Scan for the cell matching the given text and deliver its (X, Y) coordinate at center. 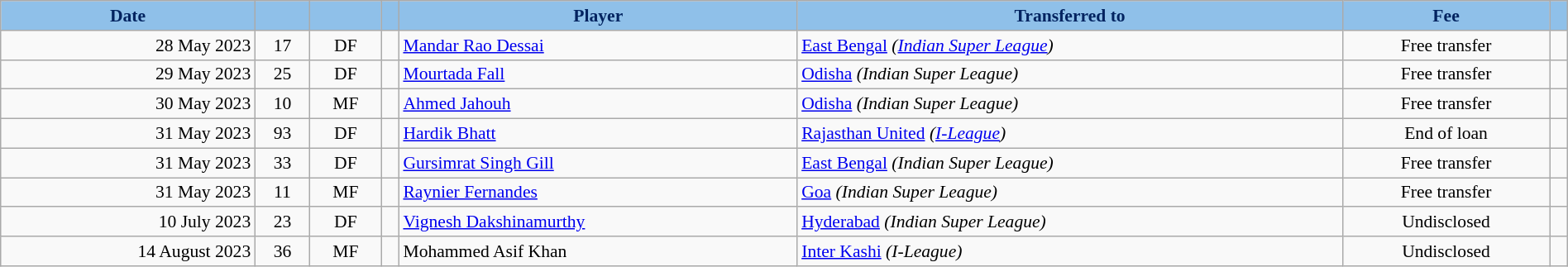
93 (282, 134)
Goa (Indian Super League) (1070, 193)
Hardik Bhatt (598, 134)
Gursimrat Singh Gill (598, 163)
Date (128, 16)
Fee (1446, 16)
14 August 2023 (128, 251)
Hyderabad (Indian Super League) (1070, 222)
Ahmed Jahouh (598, 104)
29 May 2023 (128, 74)
23 (282, 222)
28 May 2023 (128, 45)
End of loan (1446, 134)
25 (282, 74)
Inter Kashi (I-League) (1070, 251)
Vignesh Dakshinamurthy (598, 222)
17 (282, 45)
10 July 2023 (128, 222)
11 (282, 193)
Mourtada Fall (598, 74)
10 (282, 104)
Transferred to (1070, 16)
30 May 2023 (128, 104)
33 (282, 163)
Mohammed Asif Khan (598, 251)
36 (282, 251)
Rajasthan United (I-League) (1070, 134)
Raynier Fernandes (598, 193)
Player (598, 16)
Mandar Rao Dessai (598, 45)
